Return the (X, Y) coordinate for the center point of the cell that contains the specified text.  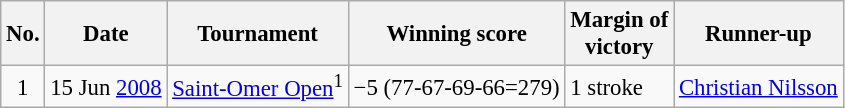
Saint-Omer Open1 (258, 87)
Date (106, 34)
Christian Nilsson (758, 87)
Tournament (258, 34)
15 Jun 2008 (106, 87)
1 (23, 87)
Margin ofvictory (620, 34)
Runner-up (758, 34)
Winning score (456, 34)
1 stroke (620, 87)
−5 (77-67-69-66=279) (456, 87)
No. (23, 34)
